Search for the cell housing the specified text and yield its [x, y] center coordinate. 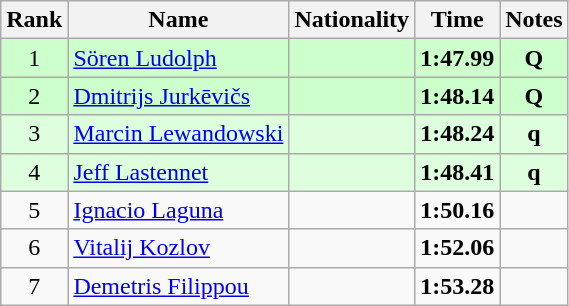
Demetris Filippou [178, 286]
6 [34, 248]
2 [34, 96]
1:48.24 [458, 134]
1:48.41 [458, 172]
Marcin Lewandowski [178, 134]
Nationality [352, 20]
1:53.28 [458, 286]
4 [34, 172]
Sören Ludolph [178, 58]
Rank [34, 20]
5 [34, 210]
Vitalij Kozlov [178, 248]
1:48.14 [458, 96]
Dmitrijs Jurkēvičs [178, 96]
Ignacio Laguna [178, 210]
Notes [534, 20]
7 [34, 286]
Jeff Lastennet [178, 172]
1:50.16 [458, 210]
1 [34, 58]
Name [178, 20]
3 [34, 134]
1:47.99 [458, 58]
Time [458, 20]
1:52.06 [458, 248]
